Find where the given text appears and provide that cell's center as [X, Y] coordinate. 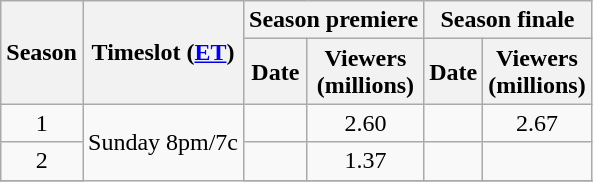
1 [42, 123]
Season [42, 52]
Timeslot (ET) [162, 52]
2.60 [366, 123]
2.67 [537, 123]
2 [42, 161]
1.37 [366, 161]
Season finale [508, 20]
Sunday 8pm/7c [162, 142]
Season premiere [334, 20]
